Return the [X, Y] coordinate for the center point of the cell that contains the specified text.  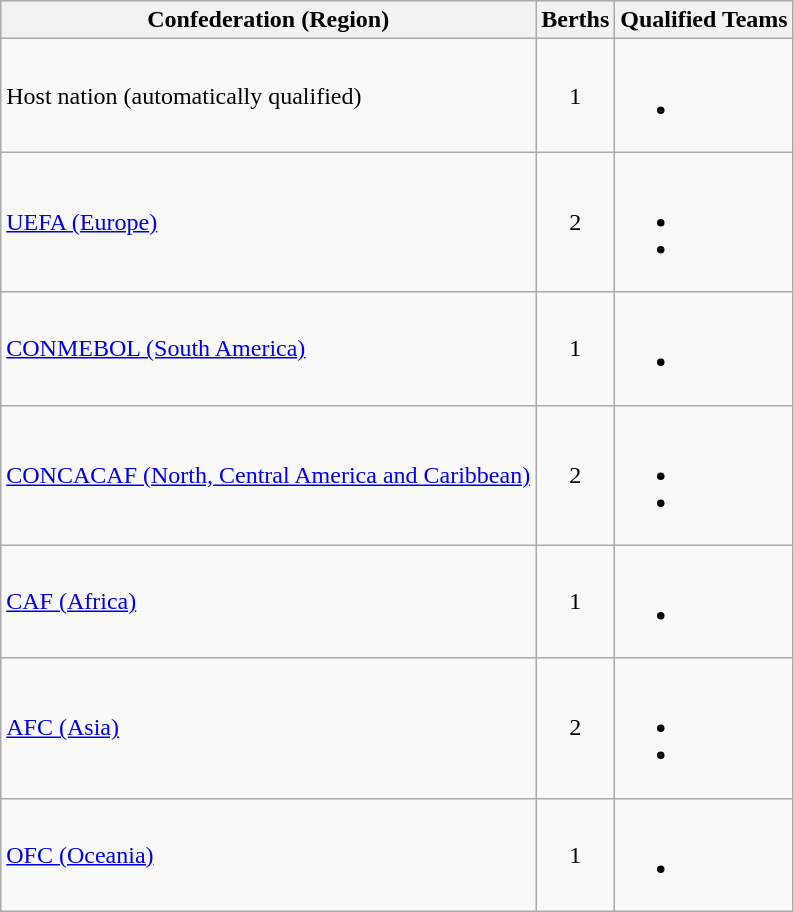
Host nation (automatically qualified) [268, 96]
Qualified Teams [704, 20]
AFC (Asia) [268, 728]
Confederation (Region) [268, 20]
CONMEBOL (South America) [268, 348]
CONCACAF (North, Central America and Caribbean) [268, 475]
CAF (Africa) [268, 602]
Berths [576, 20]
OFC (Oceania) [268, 854]
UEFA (Europe) [268, 222]
